Output the (X, Y) coordinate of the center of the cell containing the given text.  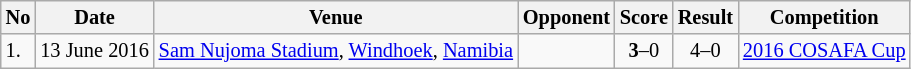
13 June 2016 (94, 51)
3–0 (644, 51)
Result (706, 17)
Sam Nujoma Stadium, Windhoek, Namibia (336, 51)
Opponent (566, 17)
No (18, 17)
Competition (824, 17)
2016 COSAFA Cup (824, 51)
Venue (336, 17)
4–0 (706, 51)
Score (644, 17)
Date (94, 17)
1. (18, 51)
